Find where the given text appears and provide that cell's center as [X, Y] coordinate. 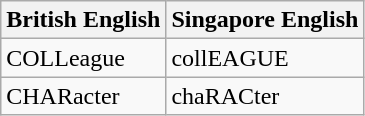
COLLeague [84, 58]
Singapore English [265, 20]
collEAGUE [265, 58]
CHARacter [84, 96]
chaRACter [265, 96]
British English [84, 20]
